Identify which cell holds the provided text, then report its (x, y) central coordinate. 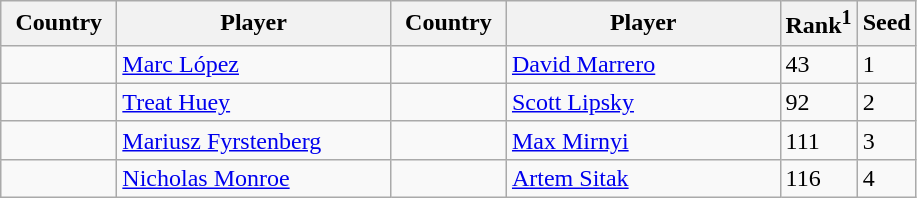
David Marrero (643, 64)
Scott Lipsky (643, 102)
2 (886, 102)
Max Mirnyi (643, 140)
4 (886, 178)
Nicholas Monroe (254, 178)
Rank1 (818, 24)
Artem Sitak (643, 178)
Treat Huey (254, 102)
92 (818, 102)
111 (818, 140)
1 (886, 64)
3 (886, 140)
Mariusz Fyrstenberg (254, 140)
Seed (886, 24)
43 (818, 64)
Marc López (254, 64)
116 (818, 178)
